Pinpoint the cell where the given text exists, returning its [X, Y] midpoint coordinate. 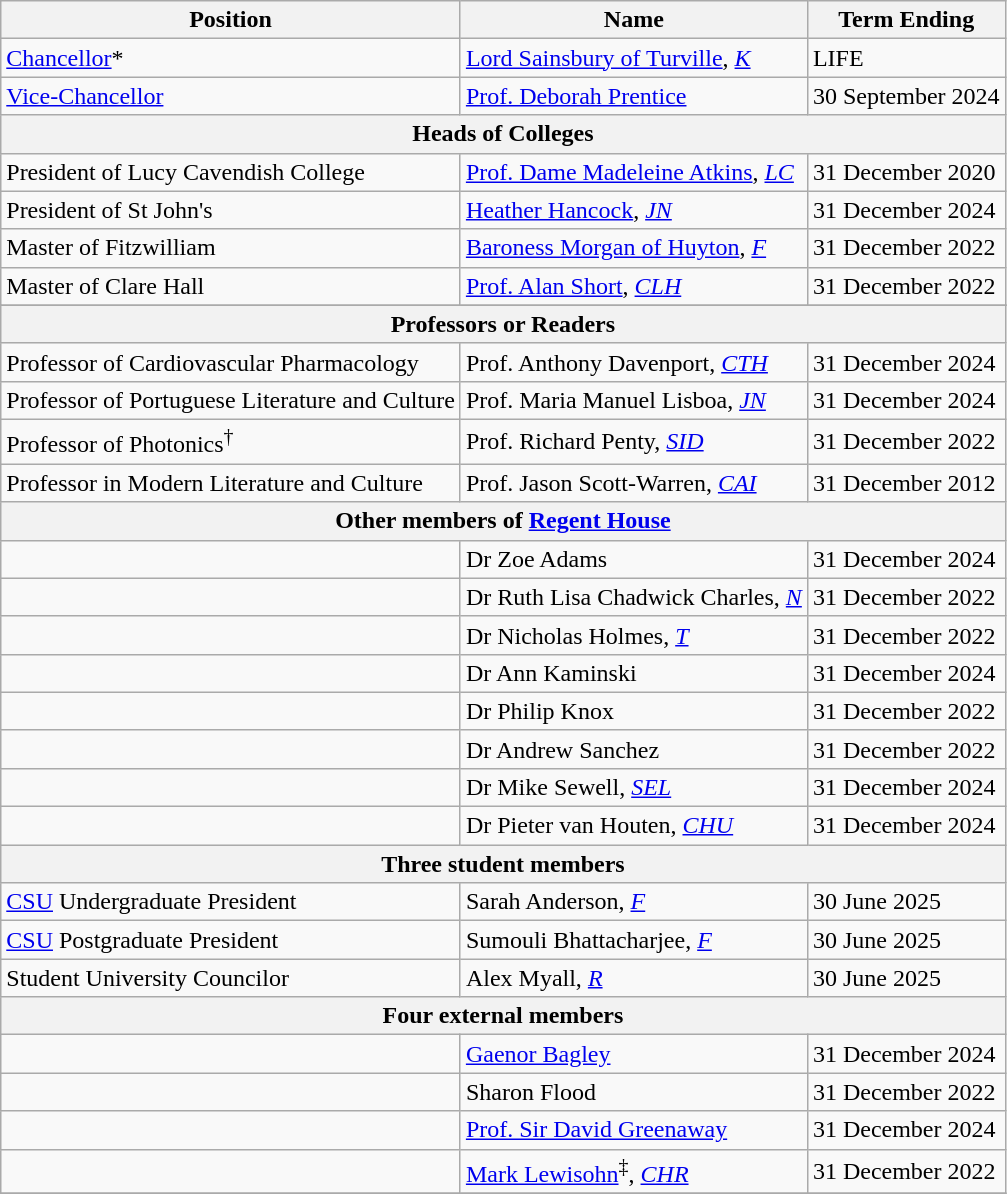
Prof. Dame Madeleine Atkins, LC [634, 172]
Prof. Anthony Davenport, CTH [634, 362]
Heather Hancock, JN [634, 210]
Prof. Alan Short, CLH [634, 286]
Four external members [503, 1016]
Dr Ruth Lisa Chadwick Charles, N [634, 597]
Professor of Portuguese Literature and Culture [231, 400]
Sharon Flood [634, 1092]
Gaenor Bagley [634, 1054]
Professor of Photonics† [231, 442]
Prof. Maria Manuel Lisboa, JN [634, 400]
Sarah Anderson, F [634, 902]
Prof. Deborah Prentice [634, 96]
30 September 2024 [906, 96]
Dr Andrew Sanchez [634, 749]
Term Ending [906, 20]
CSU Undergraduate President [231, 902]
Dr Nicholas Holmes, T [634, 635]
Professor in Modern Literature and Culture [231, 483]
Dr Ann Kaminski [634, 673]
31 December 2020 [906, 172]
Dr Philip Knox [634, 711]
Professors or Readers [503, 324]
Vice-Chancellor [231, 96]
Baroness Morgan of Huyton, F [634, 248]
Name [634, 20]
Prof. Richard Penty, SID [634, 442]
Position [231, 20]
Prof. Jason Scott-Warren, CAI [634, 483]
CSU Postgraduate President [231, 940]
Dr Mike Sewell, SEL [634, 787]
Chancellor* [231, 58]
Sumouli Bhattacharjee, F [634, 940]
Professor of Cardiovascular Pharmacology [231, 362]
President of Lucy Cavendish College [231, 172]
Heads of Colleges [503, 134]
Dr Pieter van Houten, CHU [634, 826]
Prof. Sir David Greenaway [634, 1130]
Lord Sainsbury of Turville, K [634, 58]
Dr Zoe Adams [634, 559]
Other members of Regent House [503, 521]
President of St John's [231, 210]
LIFE [906, 58]
31 December 2012 [906, 483]
Mark Lewisohn‡, CHR [634, 1172]
Student University Councilor [231, 978]
Master of Fitzwilliam [231, 248]
Three student members [503, 864]
Master of Clare Hall [231, 286]
Alex Myall, R [634, 978]
